Pinpoint the cell where the given text exists, returning its (X, Y) midpoint coordinate. 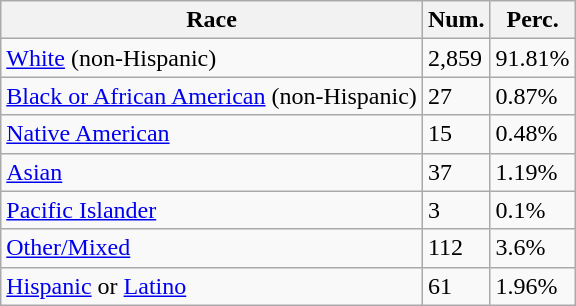
1.96% (532, 286)
Black or African American (non-Hispanic) (212, 96)
Native American (212, 134)
1.19% (532, 172)
Perc. (532, 20)
15 (456, 134)
Race (212, 20)
61 (456, 286)
27 (456, 96)
Num. (456, 20)
Asian (212, 172)
Other/Mixed (212, 248)
37 (456, 172)
2,859 (456, 58)
Hispanic or Latino (212, 286)
112 (456, 248)
0.1% (532, 210)
White (non-Hispanic) (212, 58)
91.81% (532, 58)
3.6% (532, 248)
3 (456, 210)
Pacific Islander (212, 210)
0.87% (532, 96)
0.48% (532, 134)
